Provide the [X, Y] coordinate of the cell's center where the given text is located.  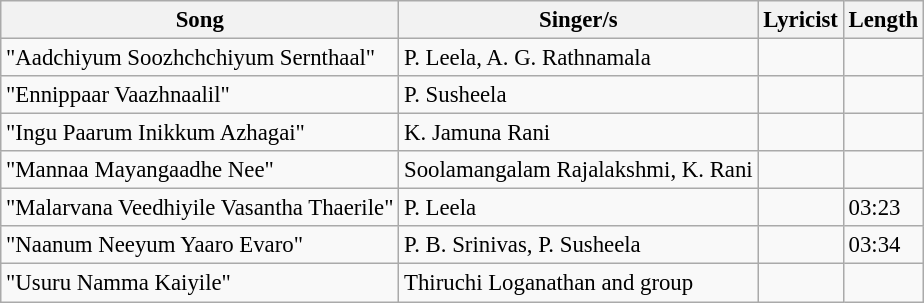
P. B. Srinivas, P. Susheela [578, 245]
"Aadchiyum Soozhchchiyum Sernthaal" [200, 58]
Thiruchi Loganathan and group [578, 283]
"Naanum Neeyum Yaaro Evaro" [200, 245]
Singer/s [578, 20]
Soolamangalam Rajalakshmi, K. Rani [578, 170]
P. Leela, A. G. Rathnamala [578, 58]
P. Susheela [578, 95]
Lyricist [800, 20]
03:23 [883, 208]
"Usuru Namma Kaiyile" [200, 283]
K. Jamuna Rani [578, 133]
"Malarvana Veedhiyile Vasantha Thaerile" [200, 208]
P. Leela [578, 208]
"Ennippaar Vaazhnaalil" [200, 95]
03:34 [883, 245]
Length [883, 20]
Song [200, 20]
"Ingu Paarum Inikkum Azhagai" [200, 133]
"Mannaa Mayangaadhe Nee" [200, 170]
